For the text-containing cell, return its midpoint in (X, Y) coordinate format. 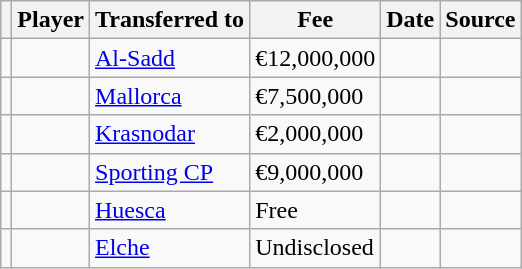
Sporting CP (170, 172)
€2,000,000 (316, 134)
Krasnodar (170, 134)
€12,000,000 (316, 58)
Date (410, 20)
Mallorca (170, 96)
€9,000,000 (316, 172)
Huesca (170, 210)
Elche (170, 248)
Transferred to (170, 20)
Fee (316, 20)
Player (51, 20)
Source (480, 20)
Undisclosed (316, 248)
Al-Sadd (170, 58)
Free (316, 210)
€7,500,000 (316, 96)
